Determine the (x, y) coordinate at the center of the cell enclosing the given text.  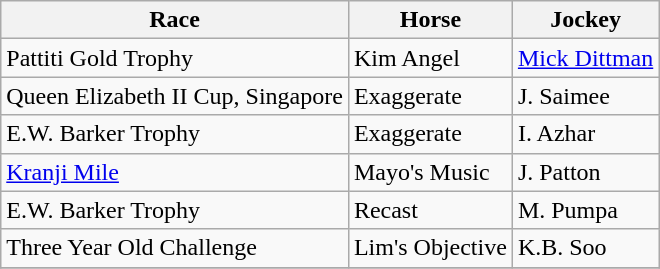
Jockey (585, 20)
Horse (430, 20)
Mayo's Music (430, 172)
Kranji Mile (175, 172)
Recast (430, 210)
M. Pumpa (585, 210)
Queen Elizabeth II Cup, Singapore (175, 96)
Lim's Objective (430, 248)
J. Saimee (585, 96)
Pattiti Gold Trophy (175, 58)
Race (175, 20)
Three Year Old Challenge (175, 248)
I. Azhar (585, 134)
Mick Dittman (585, 58)
K.B. Soo (585, 248)
J. Patton (585, 172)
Kim Angel (430, 58)
